Find where the given text appears and provide that cell's center as (X, Y) coordinate. 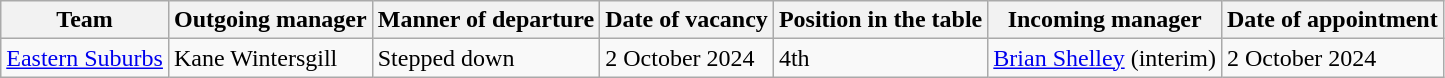
Position in the table (880, 20)
Date of vacancy (687, 20)
4th (880, 58)
Eastern Suburbs (85, 58)
Incoming manager (1105, 20)
Team (85, 20)
Outgoing manager (270, 20)
Manner of departure (486, 20)
Date of appointment (1332, 20)
Stepped down (486, 58)
Kane Wintersgill (270, 58)
Brian Shelley (interim) (1105, 58)
